Capture the cell that displays the provided text and extract its [x, y] central coordinate. 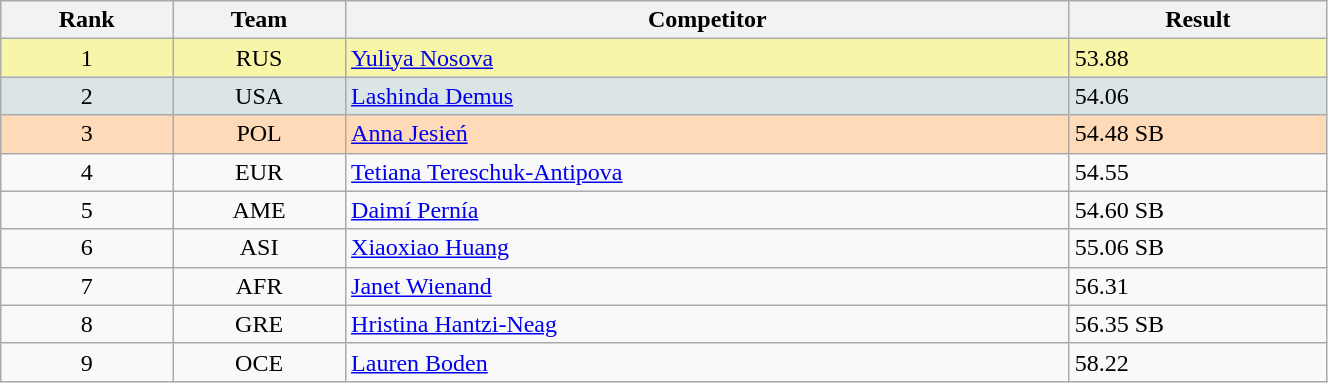
54.55 [1198, 172]
Janet Wienand [708, 286]
3 [87, 134]
POL [260, 134]
54.60 SB [1198, 210]
2 [87, 96]
8 [87, 324]
1 [87, 58]
Yuliya Nosova [708, 58]
Team [260, 20]
9 [87, 362]
54.06 [1198, 96]
Competitor [708, 20]
Hristina Hantzi-Neag [708, 324]
5 [87, 210]
Xiaoxiao Huang [708, 248]
OCE [260, 362]
Result [1198, 20]
56.35 SB [1198, 324]
6 [87, 248]
7 [87, 286]
ASI [260, 248]
Rank [87, 20]
58.22 [1198, 362]
54.48 SB [1198, 134]
GRE [260, 324]
55.06 SB [1198, 248]
USA [260, 96]
Lashinda Demus [708, 96]
Anna Jesień [708, 134]
AFR [260, 286]
Lauren Boden [708, 362]
53.88 [1198, 58]
EUR [260, 172]
AME [260, 210]
56.31 [1198, 286]
Daimí Pernía [708, 210]
RUS [260, 58]
Tetiana Tereschuk-Antipova [708, 172]
4 [87, 172]
